Identify which cell holds the provided text, then report its [x, y] central coordinate. 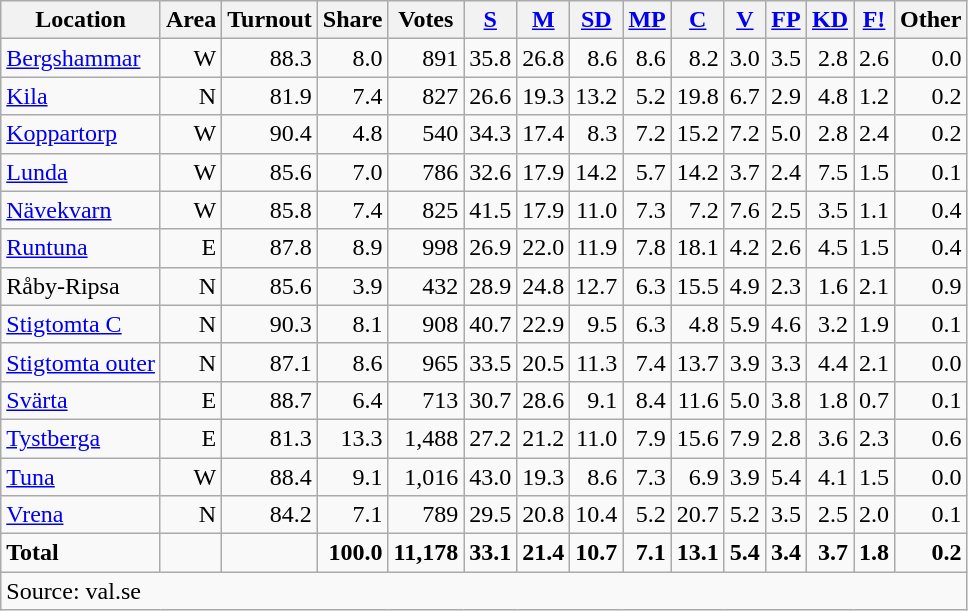
40.7 [490, 324]
3.8 [786, 400]
965 [426, 362]
18.1 [698, 248]
4.4 [830, 362]
34.3 [490, 134]
12.7 [596, 286]
432 [426, 286]
7.6 [744, 210]
6.4 [352, 400]
15.2 [698, 134]
Lunda [81, 172]
13.7 [698, 362]
8.0 [352, 58]
Vrena [81, 515]
Tystberga [81, 438]
1,488 [426, 438]
90.4 [270, 134]
20.7 [698, 515]
88.3 [270, 58]
3.3 [786, 362]
33.5 [490, 362]
0.6 [931, 438]
3.4 [786, 553]
13.3 [352, 438]
30.7 [490, 400]
908 [426, 324]
789 [426, 515]
9.5 [596, 324]
100.0 [352, 553]
2.0 [874, 515]
11.9 [596, 248]
1.1 [874, 210]
41.5 [490, 210]
5.7 [647, 172]
10.7 [596, 553]
84.2 [270, 515]
998 [426, 248]
29.5 [490, 515]
Bergshammar [81, 58]
13.1 [698, 553]
Runtuna [81, 248]
713 [426, 400]
Nävekvarn [81, 210]
540 [426, 134]
Votes [426, 20]
21.2 [544, 438]
32.6 [490, 172]
SD [596, 20]
19.8 [698, 96]
0.7 [874, 400]
3.6 [830, 438]
2.9 [786, 96]
891 [426, 58]
26.8 [544, 58]
1,016 [426, 477]
87.1 [270, 362]
7.8 [647, 248]
81.3 [270, 438]
Kila [81, 96]
S [490, 20]
22.9 [544, 324]
13.2 [596, 96]
5.9 [744, 324]
7.5 [830, 172]
6.9 [698, 477]
88.4 [270, 477]
Koppartorp [81, 134]
786 [426, 172]
11.3 [596, 362]
15.5 [698, 286]
88.7 [270, 400]
17.4 [544, 134]
15.6 [698, 438]
8.1 [352, 324]
85.8 [270, 210]
22.0 [544, 248]
4.2 [744, 248]
4.6 [786, 324]
20.5 [544, 362]
8.2 [698, 58]
33.1 [490, 553]
6.7 [744, 96]
KD [830, 20]
11,178 [426, 553]
8.9 [352, 248]
10.4 [596, 515]
87.8 [270, 248]
C [698, 20]
Stigtomta C [81, 324]
90.3 [270, 324]
FP [786, 20]
M [544, 20]
Tuna [81, 477]
3.0 [744, 58]
4.1 [830, 477]
Svärta [81, 400]
Other [931, 20]
F! [874, 20]
825 [426, 210]
1.6 [830, 286]
21.4 [544, 553]
11.6 [698, 400]
24.8 [544, 286]
Total [81, 553]
4.9 [744, 286]
7.0 [352, 172]
28.9 [490, 286]
MP [647, 20]
0.9 [931, 286]
Stigtomta outer [81, 362]
4.5 [830, 248]
8.3 [596, 134]
827 [426, 96]
20.8 [544, 515]
3.2 [830, 324]
26.9 [490, 248]
1.2 [874, 96]
81.9 [270, 96]
Råby-Ripsa [81, 286]
Source: val.se [484, 591]
28.6 [544, 400]
27.2 [490, 438]
Share [352, 20]
Turnout [270, 20]
35.8 [490, 58]
Area [190, 20]
Location [81, 20]
8.4 [647, 400]
V [744, 20]
43.0 [490, 477]
26.6 [490, 96]
1.9 [874, 324]
